Search for the cell housing the specified text and yield its [x, y] center coordinate. 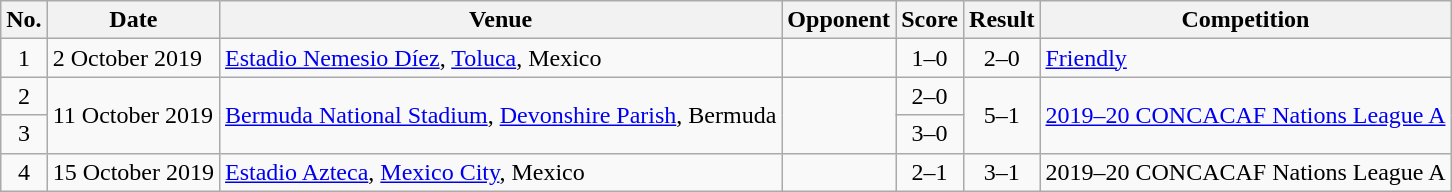
3–1 [1002, 172]
Competition [1246, 20]
Estadio Azteca, Mexico City, Mexico [501, 172]
2 October 2019 [133, 58]
Friendly [1246, 58]
1–0 [930, 58]
Estadio Nemesio Díez, Toluca, Mexico [501, 58]
3 [24, 134]
2–1 [930, 172]
Date [133, 20]
11 October 2019 [133, 115]
1 [24, 58]
Venue [501, 20]
Bermuda National Stadium, Devonshire Parish, Bermuda [501, 115]
Score [930, 20]
3–0 [930, 134]
2 [24, 96]
No. [24, 20]
4 [24, 172]
5–1 [1002, 115]
Opponent [839, 20]
15 October 2019 [133, 172]
Result [1002, 20]
